Provide the [x, y] coordinate of the cell's center where the given text is located.  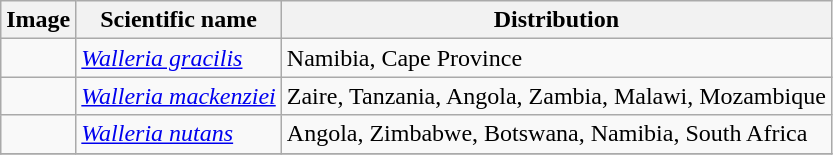
Walleria nutans [178, 134]
Angola, Zimbabwe, Botswana, Namibia, South Africa [556, 134]
Zaire, Tanzania, Angola, Zambia, Malawi, Mozambique [556, 96]
Walleria mackenziei [178, 96]
Namibia, Cape Province [556, 58]
Scientific name [178, 20]
Walleria gracilis [178, 58]
Distribution [556, 20]
Image [38, 20]
